Identify which cell holds the provided text, then report its (X, Y) central coordinate. 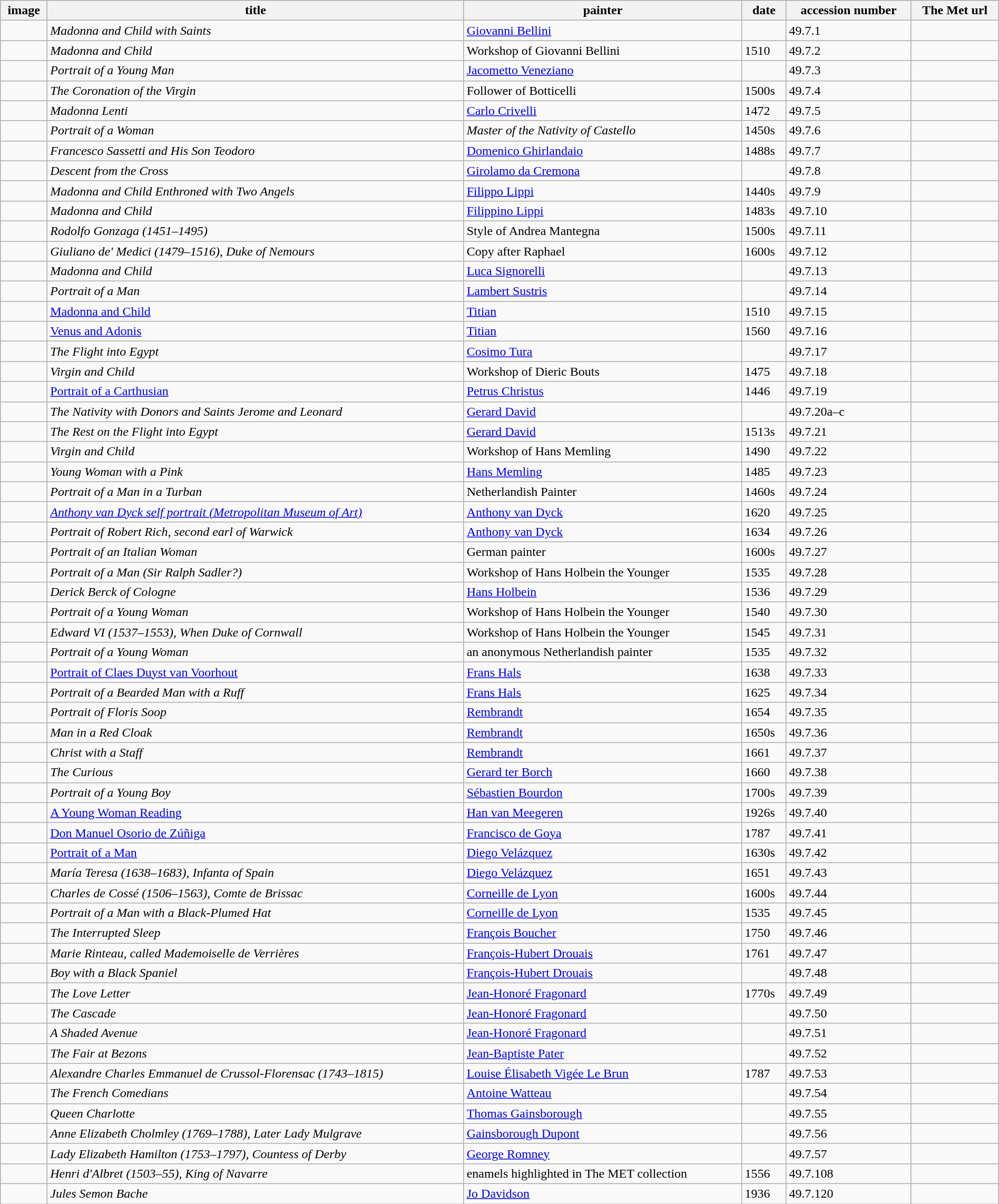
Portrait of a Woman (256, 131)
49.7.23 (848, 472)
Master of the Nativity of Castello (603, 131)
The Flight into Egypt (256, 351)
Thomas Gainsborough (603, 1113)
1446 (764, 391)
49.7.37 (848, 752)
49.7.52 (848, 1053)
Luca Signorelli (603, 271)
49.7.21 (848, 432)
1545 (764, 632)
49.7.50 (848, 1013)
49.7.39 (848, 792)
49.7.36 (848, 732)
49.7.29 (848, 592)
49.7.14 (848, 291)
Portrait of a Bearded Man with a Ruff (256, 692)
1475 (764, 371)
1634 (764, 532)
49.7.42 (848, 853)
Workshop of Giovanni Bellini (603, 51)
49.7.2 (848, 51)
Jules Semon Bache (256, 1193)
Lambert Sustris (603, 291)
Boy with a Black Spaniel (256, 973)
date (764, 11)
1483s (764, 211)
1490 (764, 452)
49.7.31 (848, 632)
1638 (764, 672)
Portrait of a Young Boy (256, 792)
Francesco Sassetti and His Son Teodoro (256, 151)
1540 (764, 612)
George Romney (603, 1153)
49.7.8 (848, 171)
Jo Davidson (603, 1193)
Jean-Baptiste Pater (603, 1053)
Portrait of an Italian Woman (256, 552)
Christ with a Staff (256, 752)
1660 (764, 772)
The Interrupted Sleep (256, 933)
1488s (764, 151)
Charles de Cossé (1506–1563), Comte de Brissac (256, 893)
A Shaded Avenue (256, 1033)
49.7.17 (848, 351)
Copy after Raphael (603, 251)
German painter (603, 552)
A Young Woman Reading (256, 813)
1926s (764, 813)
49.7.26 (848, 532)
Carlo Crivelli (603, 111)
1625 (764, 692)
49.7.3 (848, 71)
49.7.56 (848, 1133)
49.7.7 (848, 151)
The Nativity with Donors and Saints Jerome and Leonard (256, 412)
49.7.49 (848, 993)
Follower of Botticelli (603, 91)
1936 (764, 1193)
image (24, 11)
Hans Holbein (603, 592)
Jacometto Veneziano (603, 71)
49.7.19 (848, 391)
Cosimo Tura (603, 351)
The Curious (256, 772)
49.7.16 (848, 331)
Filippino Lippi (603, 211)
Han van Meegeren (603, 813)
accession number (848, 11)
49.7.9 (848, 191)
49.7.25 (848, 512)
1460s (764, 492)
Marie Rinteau, called Mademoiselle de Verrières (256, 953)
The Love Letter (256, 993)
49.7.32 (848, 652)
Portrait of a Man (Sir Ralph Sadler?) (256, 572)
1651 (764, 873)
enamels highlighted in The MET collection (603, 1173)
49.7.5 (848, 111)
Filippo Lippi (603, 191)
49.7.24 (848, 492)
49.7.38 (848, 772)
Louise Élisabeth Vigée Le Brun (603, 1073)
49.7.41 (848, 833)
49.7.13 (848, 271)
49.7.34 (848, 692)
Gainsborough Dupont (603, 1133)
1650s (764, 732)
María Teresa (1638–1683), Infanta of Spain (256, 873)
Portrait of a Carthusian (256, 391)
1620 (764, 512)
1661 (764, 752)
Henri d'Albret (1503–55), King of Navarre (256, 1173)
Rodolfo Gonzaga (1451–1495) (256, 231)
49.7.46 (848, 933)
Descent from the Cross (256, 171)
Derick Berck of Cologne (256, 592)
49.7.22 (848, 452)
Portrait of Robert Rich, second earl of Warwick (256, 532)
Workshop of Hans Memling (603, 452)
Petrus Christus (603, 391)
Portrait of a Man with a Black-Plumed Hat (256, 913)
title (256, 11)
1556 (764, 1173)
Madonna and Child Enthroned with Two Angels (256, 191)
Portrait of Claes Duyst van Voorhout (256, 672)
Workshop of Dieric Bouts (603, 371)
Portrait of a Young Man (256, 71)
1761 (764, 953)
The Rest on the Flight into Egypt (256, 432)
49.7.11 (848, 231)
The French Comedians (256, 1093)
49.7.51 (848, 1033)
49.7.15 (848, 311)
an anonymous Netherlandish painter (603, 652)
49.7.30 (848, 612)
49.7.1 (848, 31)
The Coronation of the Virgin (256, 91)
Young Woman with a Pink (256, 472)
Giovanni Bellini (603, 31)
Anthony van Dyck self portrait (Metropolitan Museum of Art) (256, 512)
The Met url (955, 11)
49.7.54 (848, 1093)
Gerard ter Borch (603, 772)
49.7.18 (848, 371)
Francisco de Goya (603, 833)
49.7.20a–c (848, 412)
49.7.45 (848, 913)
49.7.43 (848, 873)
Girolamo da Cremona (603, 171)
1450s (764, 131)
49.7.6 (848, 131)
Anne Elizabeth Cholmley (1769–1788), Later Lady Mulgrave (256, 1133)
François Boucher (603, 933)
The Fair at Bezons (256, 1053)
Portrait of a Man in a Turban (256, 492)
49.7.47 (848, 953)
Madonna Lenti (256, 111)
Hans Memling (603, 472)
Domenico Ghirlandaio (603, 151)
Man in a Red Cloak (256, 732)
The Cascade (256, 1013)
1770s (764, 993)
1536 (764, 592)
49.7.53 (848, 1073)
painter (603, 11)
Lady Elizabeth Hamilton (1753–1797), Countess of Derby (256, 1153)
49.7.108 (848, 1173)
Sébastien Bourdon (603, 792)
1440s (764, 191)
49.7.27 (848, 552)
49.7.28 (848, 572)
49.7.33 (848, 672)
49.7.55 (848, 1113)
49.7.4 (848, 91)
49.7.10 (848, 211)
49.7.35 (848, 712)
Edward VI (1537–1553), When Duke of Cornwall (256, 632)
1485 (764, 472)
49.7.40 (848, 813)
Alexandre Charles Emmanuel de Crussol-Florensac (1743–1815) (256, 1073)
1472 (764, 111)
49.7.48 (848, 973)
Style of Andrea Mantegna (603, 231)
1700s (764, 792)
49.7.57 (848, 1153)
1750 (764, 933)
49.7.12 (848, 251)
Venus and Adonis (256, 331)
Antoine Watteau (603, 1093)
Don Manuel Osorio de Zúñiga (256, 833)
Netherlandish Painter (603, 492)
1630s (764, 853)
1654 (764, 712)
49.7.120 (848, 1193)
Giuliano de' Medici (1479–1516), Duke of Nemours (256, 251)
1513s (764, 432)
Madonna and Child with Saints (256, 31)
1560 (764, 331)
Portrait of Floris Soop (256, 712)
49.7.44 (848, 893)
Queen Charlotte (256, 1113)
